Return [X, Y] of the center of cell containing provided text 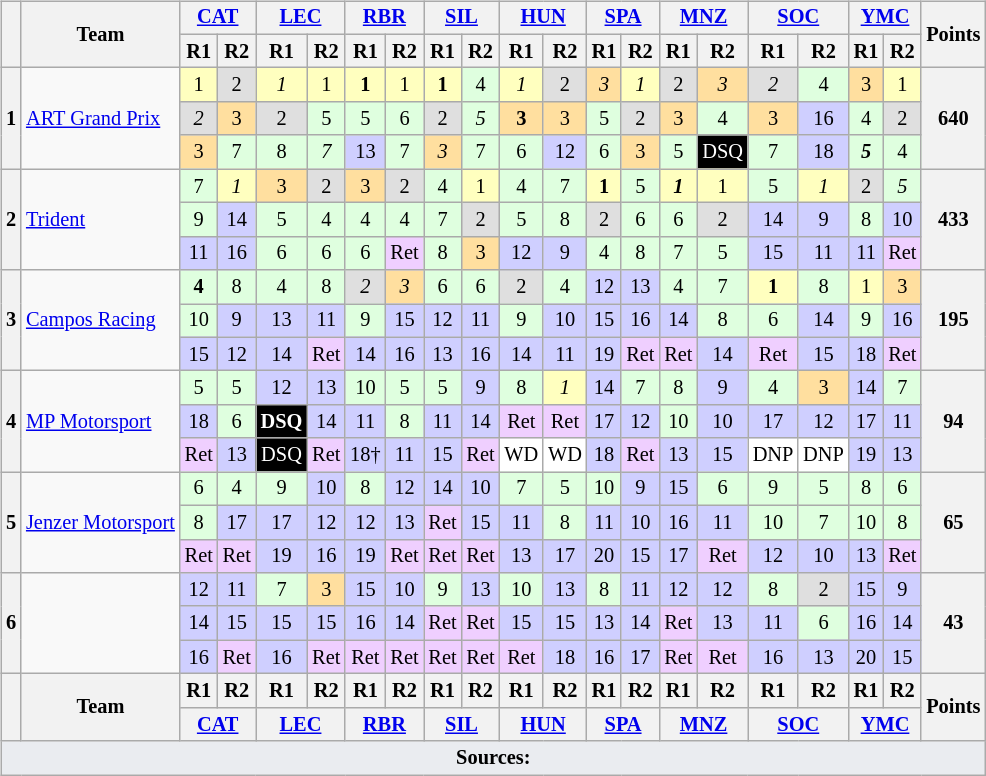
MP Motorsport [100, 422]
195 [953, 320]
43 [953, 624]
Campos Racing [100, 320]
Jenzer Motorsport [100, 522]
ART Grand Prix [100, 118]
18† [365, 455]
65 [953, 522]
Trident [100, 220]
94 [953, 422]
Sources: [493, 758]
433 [953, 220]
640 [953, 118]
